Identify which cell holds the provided text, then report its [X, Y] central coordinate. 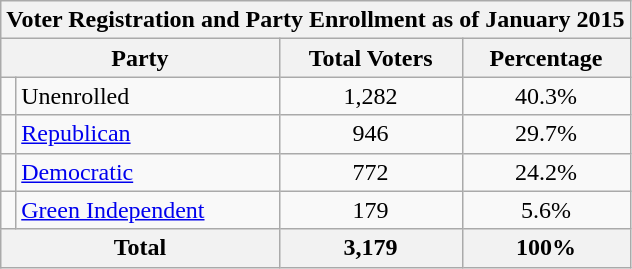
Democratic [148, 172]
Green Independent [148, 210]
Total Voters [370, 58]
772 [370, 172]
3,179 [370, 248]
946 [370, 134]
Republican [148, 134]
Percentage [546, 58]
40.3% [546, 96]
5.6% [546, 210]
Unenrolled [148, 96]
1,282 [370, 96]
Party [140, 58]
100% [546, 248]
Total [140, 248]
29.7% [546, 134]
24.2% [546, 172]
179 [370, 210]
Voter Registration and Party Enrollment as of January 2015 [316, 20]
